Capture the cell that displays the provided text and extract its (X, Y) central coordinate. 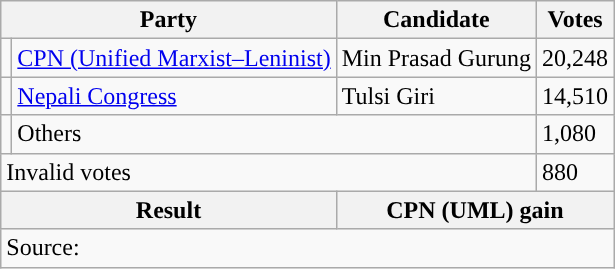
20,248 (576, 58)
CPN (UML) gain (474, 210)
Invalid votes (269, 172)
14,510 (576, 96)
Nepali Congress (174, 96)
Votes (576, 20)
Party (168, 20)
Others (274, 134)
Tulsi Giri (436, 96)
Min Prasad Gurung (436, 58)
Source: (308, 248)
880 (576, 172)
1,080 (576, 134)
Candidate (436, 20)
Result (168, 210)
CPN (Unified Marxist–Leninist) (174, 58)
